Pinpoint the cell where the given text exists, returning its (x, y) midpoint coordinate. 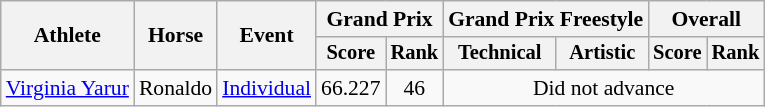
Virginia Yarur (68, 88)
Grand Prix Freestyle (546, 19)
Horse (176, 36)
Did not advance (604, 88)
Event (266, 36)
Athlete (68, 36)
Ronaldo (176, 88)
Individual (266, 88)
46 (415, 88)
Overall (706, 19)
Technical (500, 54)
Grand Prix (380, 19)
66.227 (350, 88)
Artistic (602, 54)
